Search for the cell housing the specified text and yield its [x, y] center coordinate. 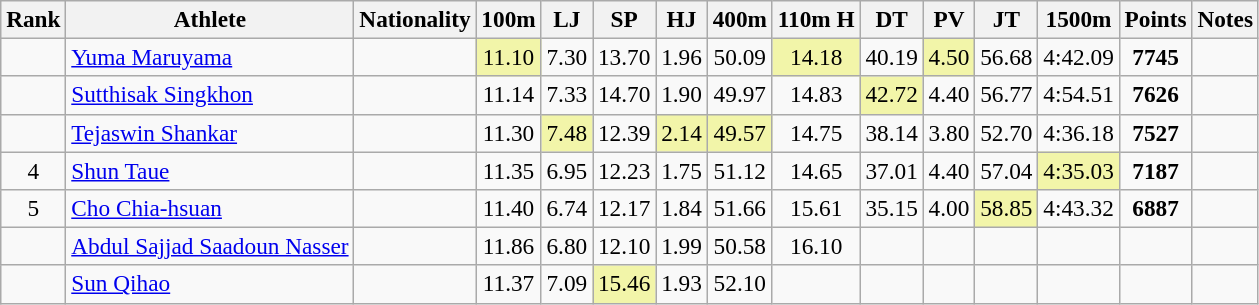
11.14 [508, 95]
51.12 [740, 170]
1.75 [682, 170]
52.70 [1006, 133]
Notes [1225, 19]
4.00 [949, 208]
5 [34, 208]
52.10 [740, 284]
7745 [1156, 57]
12.10 [624, 246]
3.80 [949, 133]
4.50 [949, 57]
7.09 [567, 284]
58.85 [1006, 208]
PV [949, 19]
15.46 [624, 284]
40.19 [892, 57]
15.61 [816, 208]
51.66 [740, 208]
Points [1156, 19]
7527 [1156, 133]
1.93 [682, 284]
JT [1006, 19]
49.97 [740, 95]
Nationality [415, 19]
100m [508, 19]
1.84 [682, 208]
4:43.32 [1078, 208]
38.14 [892, 133]
49.57 [740, 133]
Cho Chia-hsuan [210, 208]
HJ [682, 19]
50.09 [740, 57]
Abdul Sajjad Saadoun Nasser [210, 246]
4:36.18 [1078, 133]
Sutthisak Singkhon [210, 95]
56.77 [1006, 95]
11.30 [508, 133]
11.35 [508, 170]
1500m [1078, 19]
13.70 [624, 57]
400m [740, 19]
7.48 [567, 133]
14.18 [816, 57]
14.83 [816, 95]
SP [624, 19]
110m H [816, 19]
Shun Taue [210, 170]
56.68 [1006, 57]
Sun Qihao [210, 284]
37.01 [892, 170]
12.23 [624, 170]
14.75 [816, 133]
1.99 [682, 246]
Tejaswin Shankar [210, 133]
14.70 [624, 95]
2.14 [682, 133]
57.04 [1006, 170]
4:42.09 [1078, 57]
4:54.51 [1078, 95]
12.17 [624, 208]
6.74 [567, 208]
11.37 [508, 284]
Rank [34, 19]
7.33 [567, 95]
Yuma Maruyama [210, 57]
35.15 [892, 208]
4 [34, 170]
14.65 [816, 170]
11.40 [508, 208]
16.10 [816, 246]
6887 [1156, 208]
6.95 [567, 170]
50.58 [740, 246]
LJ [567, 19]
11.10 [508, 57]
1.90 [682, 95]
4:35.03 [1078, 170]
11.86 [508, 246]
Athlete [210, 19]
7187 [1156, 170]
7.30 [567, 57]
1.96 [682, 57]
DT [892, 19]
12.39 [624, 133]
42.72 [892, 95]
7626 [1156, 95]
6.80 [567, 246]
